Pinpoint the cell where the given text exists, returning its (x, y) midpoint coordinate. 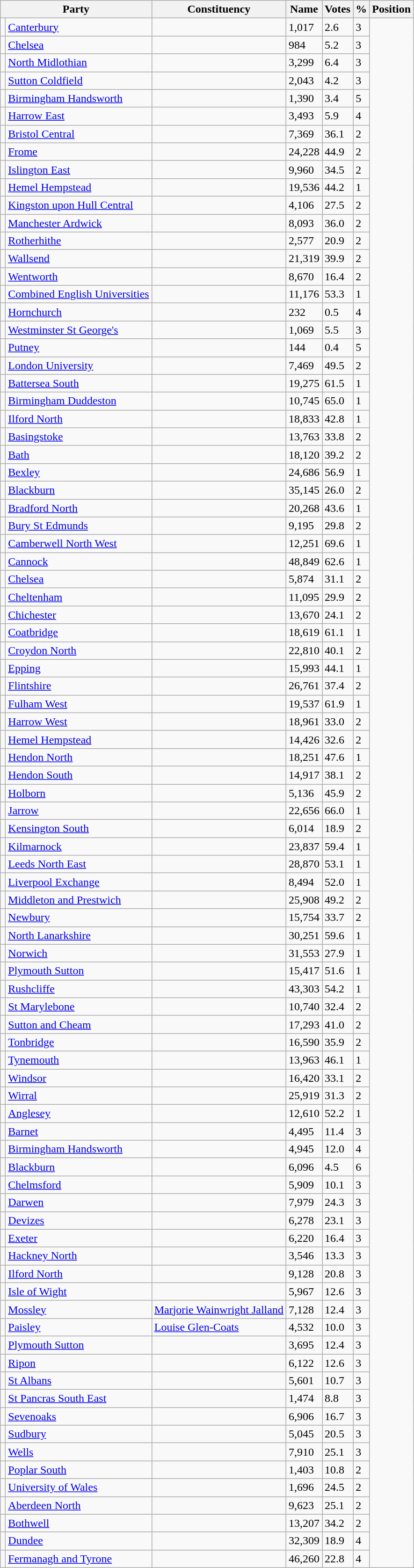
5,874 (304, 579)
2,043 (304, 80)
12,610 (304, 1114)
26.0 (338, 490)
25,919 (304, 1096)
33.7 (338, 918)
Fermanagh and Tyrone (79, 1559)
1,696 (304, 1488)
18,961 (304, 722)
16,590 (304, 1042)
25,908 (304, 900)
Manchester Ardwick (79, 223)
984 (304, 45)
8,093 (304, 223)
29.8 (338, 526)
20.8 (338, 1274)
4.5 (338, 1167)
Kingston upon Hull Central (79, 205)
5,601 (304, 1381)
6,096 (304, 1167)
Westminster St George's (79, 330)
6,220 (304, 1238)
Paisley (79, 1327)
5.2 (338, 45)
54.2 (338, 989)
Constituency (219, 9)
13,207 (304, 1523)
North Lanarkshire (79, 935)
23,837 (304, 846)
Anglesey (79, 1114)
41.0 (338, 1024)
5.9 (338, 116)
University of Wales (79, 1488)
10.0 (338, 1327)
Name (304, 9)
Ripon (79, 1363)
62.6 (338, 562)
9,128 (304, 1274)
24,228 (304, 152)
52.0 (338, 882)
19,537 (304, 704)
Bexley (79, 472)
44.9 (338, 152)
5.5 (338, 330)
20.5 (338, 1434)
10.8 (338, 1470)
4.2 (338, 80)
Wentworth (79, 277)
232 (304, 312)
Party (76, 9)
Camberwell North West (79, 544)
4,945 (304, 1149)
13,670 (304, 615)
8.8 (338, 1399)
7,469 (304, 365)
Liverpool Exchange (79, 882)
47.6 (338, 757)
Harrow East (79, 116)
18,619 (304, 633)
Birmingham Duddeston (79, 401)
51.6 (338, 971)
17,293 (304, 1024)
20,268 (304, 508)
Wallsend (79, 259)
Position (392, 9)
19,536 (304, 187)
56.9 (338, 472)
43.6 (338, 508)
35.9 (338, 1042)
Chichester (79, 615)
48,849 (304, 562)
1,390 (304, 98)
14,426 (304, 739)
Chelmsford (79, 1185)
11.4 (338, 1131)
Cheltenham (79, 597)
Rushcliffe (79, 989)
65.0 (338, 401)
35,145 (304, 490)
13,763 (304, 437)
Combined English Universities (79, 294)
13.3 (338, 1256)
49.5 (338, 365)
1,403 (304, 1470)
Bury St Edmunds (79, 526)
3,493 (304, 116)
29.9 (338, 597)
39.2 (338, 454)
Coatbridge (79, 633)
66.0 (338, 811)
5,136 (304, 793)
Cannock (79, 562)
8,670 (304, 277)
10.1 (338, 1185)
144 (304, 348)
% (361, 9)
4,495 (304, 1131)
31,553 (304, 953)
22,810 (304, 650)
59.6 (338, 935)
Hornchurch (79, 312)
32.6 (338, 739)
12,251 (304, 544)
24,686 (304, 472)
38.1 (338, 775)
18,833 (304, 419)
15,993 (304, 668)
Bristol Central (79, 134)
Louise Glen-Coats (219, 1327)
22,656 (304, 811)
3,546 (304, 1256)
27.9 (338, 953)
Kensington South (79, 829)
Sutton Coldfield (79, 80)
Aberdeen North (79, 1505)
34.5 (338, 169)
61.9 (338, 704)
Basingstoke (79, 437)
Rotherhithe (79, 241)
15,417 (304, 971)
3,299 (304, 63)
Tonbridge (79, 1042)
23.1 (338, 1220)
7,128 (304, 1309)
28,870 (304, 864)
North Midlothian (79, 63)
19,275 (304, 383)
7,979 (304, 1203)
Holborn (79, 793)
Bothwell (79, 1523)
Kilmarnock (79, 846)
Dundee (79, 1541)
Bath (79, 454)
Sutton and Cheam (79, 1024)
59.4 (338, 846)
46,260 (304, 1559)
32,309 (304, 1541)
London University (79, 365)
39.9 (338, 259)
30,251 (304, 935)
1,069 (304, 330)
Norwich (79, 953)
Sudbury (79, 1434)
16.7 (338, 1416)
6,122 (304, 1363)
7,369 (304, 134)
Exeter (79, 1238)
40.1 (338, 650)
1,474 (304, 1399)
3,695 (304, 1345)
St Marylebone (79, 1006)
36.1 (338, 134)
34.2 (338, 1523)
2,577 (304, 241)
45.9 (338, 793)
Isle of Wight (79, 1291)
24.3 (338, 1203)
Devizes (79, 1220)
33.1 (338, 1078)
2.6 (338, 27)
26,761 (304, 686)
6.4 (338, 63)
Fulham West (79, 704)
Canterbury (79, 27)
69.6 (338, 544)
Windsor (79, 1078)
20.9 (338, 241)
61.5 (338, 383)
Marjorie Wainwright Jalland (219, 1309)
Putney (79, 348)
Jarrow (79, 811)
6 (361, 1167)
Mossley (79, 1309)
49.2 (338, 900)
7,910 (304, 1452)
44.2 (338, 187)
46.1 (338, 1060)
Hendon North (79, 757)
0.4 (338, 348)
Votes (338, 9)
1,017 (304, 27)
36.0 (338, 223)
24.5 (338, 1488)
42.8 (338, 419)
44.1 (338, 668)
Darwen (79, 1203)
Middleton and Prestwich (79, 900)
Croydon North (79, 650)
0.5 (338, 312)
22.8 (338, 1559)
31.3 (338, 1096)
9,195 (304, 526)
8,494 (304, 882)
Sevenoaks (79, 1416)
Newbury (79, 918)
31.1 (338, 579)
Wirral (79, 1096)
5,967 (304, 1291)
Tynemouth (79, 1060)
18,251 (304, 757)
10,740 (304, 1006)
53.1 (338, 864)
Poplar South (79, 1470)
Battersea South (79, 383)
61.1 (338, 633)
St Albans (79, 1381)
Barnet (79, 1131)
Epping (79, 668)
Bradford North (79, 508)
11,176 (304, 294)
43,303 (304, 989)
4,106 (304, 205)
5,045 (304, 1434)
9,960 (304, 169)
16,420 (304, 1078)
6,014 (304, 829)
53.3 (338, 294)
27.5 (338, 205)
10.7 (338, 1381)
St Pancras South East (79, 1399)
3.4 (338, 98)
Hendon South (79, 775)
Harrow West (79, 722)
10,745 (304, 401)
52.2 (338, 1114)
37.4 (338, 686)
5,909 (304, 1185)
13,963 (304, 1060)
12.0 (338, 1149)
4,532 (304, 1327)
Wells (79, 1452)
Leeds North East (79, 864)
21,319 (304, 259)
Frome (79, 152)
15,754 (304, 918)
11,095 (304, 597)
14,917 (304, 775)
Islington East (79, 169)
9,623 (304, 1505)
Flintshire (79, 686)
6,278 (304, 1220)
18,120 (304, 454)
24.1 (338, 615)
Hackney North (79, 1256)
33.8 (338, 437)
33.0 (338, 722)
32.4 (338, 1006)
6,906 (304, 1416)
